For the text-containing cell, return its midpoint in [X, Y] coordinate format. 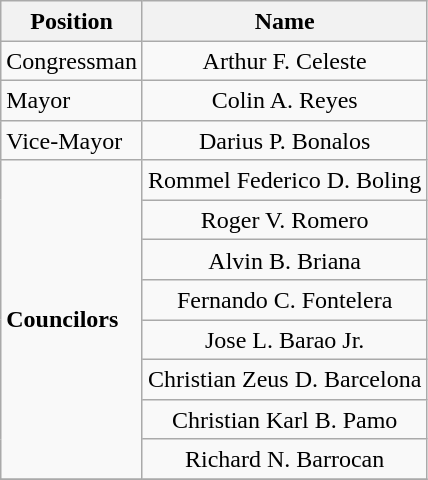
Rommel Federico D. Boling [284, 180]
Darius P. Bonalos [284, 140]
Colin A. Reyes [284, 100]
Arthur F. Celeste [284, 61]
Christian Karl B. Pamo [284, 419]
Name [284, 21]
Councilors [72, 320]
Vice-Mayor [72, 140]
Christian Zeus D. Barcelona [284, 379]
Mayor [72, 100]
Richard N. Barrocan [284, 459]
Fernando C. Fontelera [284, 300]
Position [72, 21]
Roger V. Romero [284, 220]
Congressman [72, 61]
Alvin B. Briana [284, 260]
Jose L. Barao Jr. [284, 340]
